From the cell containing the given text, extract its center point as (x, y) coordinate. 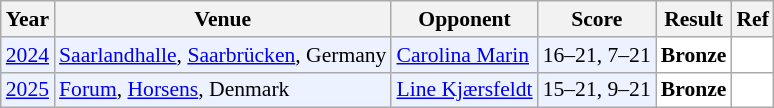
Year (28, 19)
Venue (222, 19)
Carolina Marin (464, 55)
16–21, 7–21 (597, 55)
Saarlandhalle, Saarbrücken, Germany (222, 55)
Score (597, 19)
2024 (28, 55)
Opponent (464, 19)
Result (694, 19)
2025 (28, 90)
Ref (752, 19)
15–21, 9–21 (597, 90)
Line Kjærsfeldt (464, 90)
Forum, Horsens, Denmark (222, 90)
